Find where the given text appears and provide that cell's center as (X, Y) coordinate. 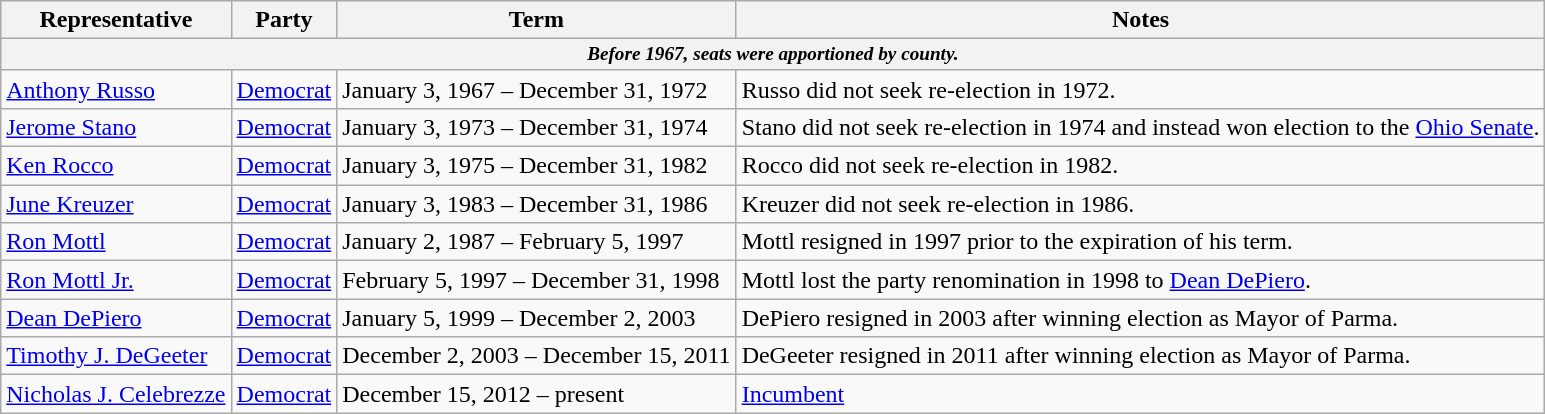
Mottl lost the party renomination in 1998 to Dean DePiero. (1140, 280)
Ron Mottl Jr. (116, 280)
Jerome Stano (116, 128)
Nicholas J. Celebrezze (116, 394)
Representative (116, 20)
January 3, 1983 – December 31, 1986 (536, 204)
Term (536, 20)
January 2, 1987 – February 5, 1997 (536, 242)
Ken Rocco (116, 166)
Ron Mottl (116, 242)
Dean DePiero (116, 318)
Anthony Russo (116, 89)
June Kreuzer (116, 204)
Party (284, 20)
Kreuzer did not seek re-election in 1986. (1140, 204)
Notes (1140, 20)
January 3, 1973 – December 31, 1974 (536, 128)
January 3, 1975 – December 31, 1982 (536, 166)
Incumbent (1140, 394)
Russo did not seek re-election in 1972. (1140, 89)
Timothy J. DeGeeter (116, 356)
Before 1967, seats were apportioned by county. (773, 55)
February 5, 1997 – December 31, 1998 (536, 280)
Rocco did not seek re-election in 1982. (1140, 166)
December 2, 2003 – December 15, 2011 (536, 356)
Mottl resigned in 1997 prior to the expiration of his term. (1140, 242)
December 15, 2012 – present (536, 394)
DeGeeter resigned in 2011 after winning election as Mayor of Parma. (1140, 356)
Stano did not seek re-election in 1974 and instead won election to the Ohio Senate. (1140, 128)
January 5, 1999 – December 2, 2003 (536, 318)
January 3, 1967 – December 31, 1972 (536, 89)
DePiero resigned in 2003 after winning election as Mayor of Parma. (1140, 318)
